Determine the (x, y) coordinate at the center of the cell enclosing the given text.  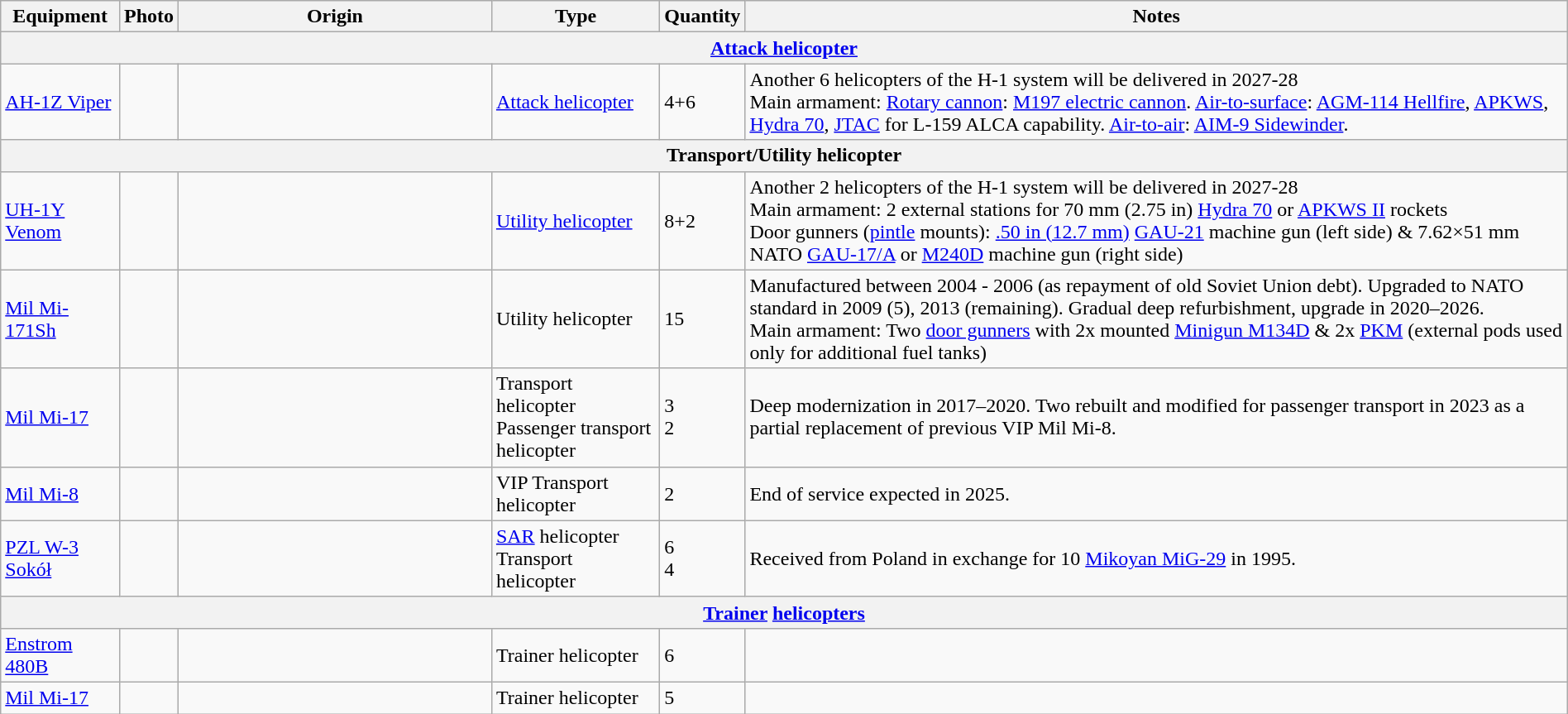
Origin (336, 17)
PZL W-3 Sokół (60, 558)
Trainer helicopters (784, 612)
64 (703, 558)
Mil Mi-8 (60, 493)
SAR helicopterTransport helicopter (576, 558)
Deep modernization in 2017–2020. Two rebuilt and modified for passenger transport in 2023 as a partial replacement of previous VIP Mil Mi-8. (1156, 417)
5 (703, 697)
8+2 (703, 220)
Equipment (60, 17)
VIP Transport helicopter (576, 493)
Notes (1156, 17)
Mil Mi-171Sh (60, 319)
Quantity (703, 17)
Enstrom 480B (60, 655)
15 (703, 319)
Transport/Utility helicopter (784, 156)
UH-1Y Venom (60, 220)
AH-1Z Viper (60, 102)
Type (576, 17)
Received from Poland in exchange for 10 Mikoyan MiG-29 in 1995. (1156, 558)
Photo (149, 17)
End of service expected in 2025. (1156, 493)
32 (703, 417)
6 (703, 655)
2 (703, 493)
Transport helicopterPassenger transport helicopter (576, 417)
4+6 (703, 102)
